Pinpoint the cell where the given text exists, returning its (X, Y) midpoint coordinate. 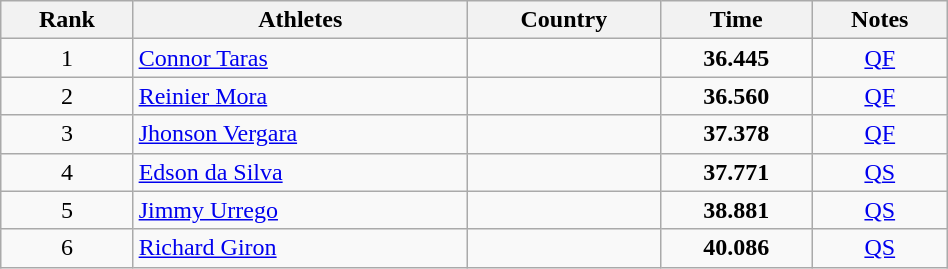
2 (67, 96)
36.445 (736, 58)
Rank (67, 20)
37.378 (736, 134)
1 (67, 58)
38.881 (736, 210)
5 (67, 210)
Connor Taras (300, 58)
Jimmy Urrego (300, 210)
Edson da Silva (300, 172)
6 (67, 248)
4 (67, 172)
40.086 (736, 248)
Athletes (300, 20)
Reinier Mora (300, 96)
36.560 (736, 96)
3 (67, 134)
Time (736, 20)
37.771 (736, 172)
Country (564, 20)
Jhonson Vergara (300, 134)
Richard Giron (300, 248)
Notes (880, 20)
